Return [x, y] of the center of cell containing provided text 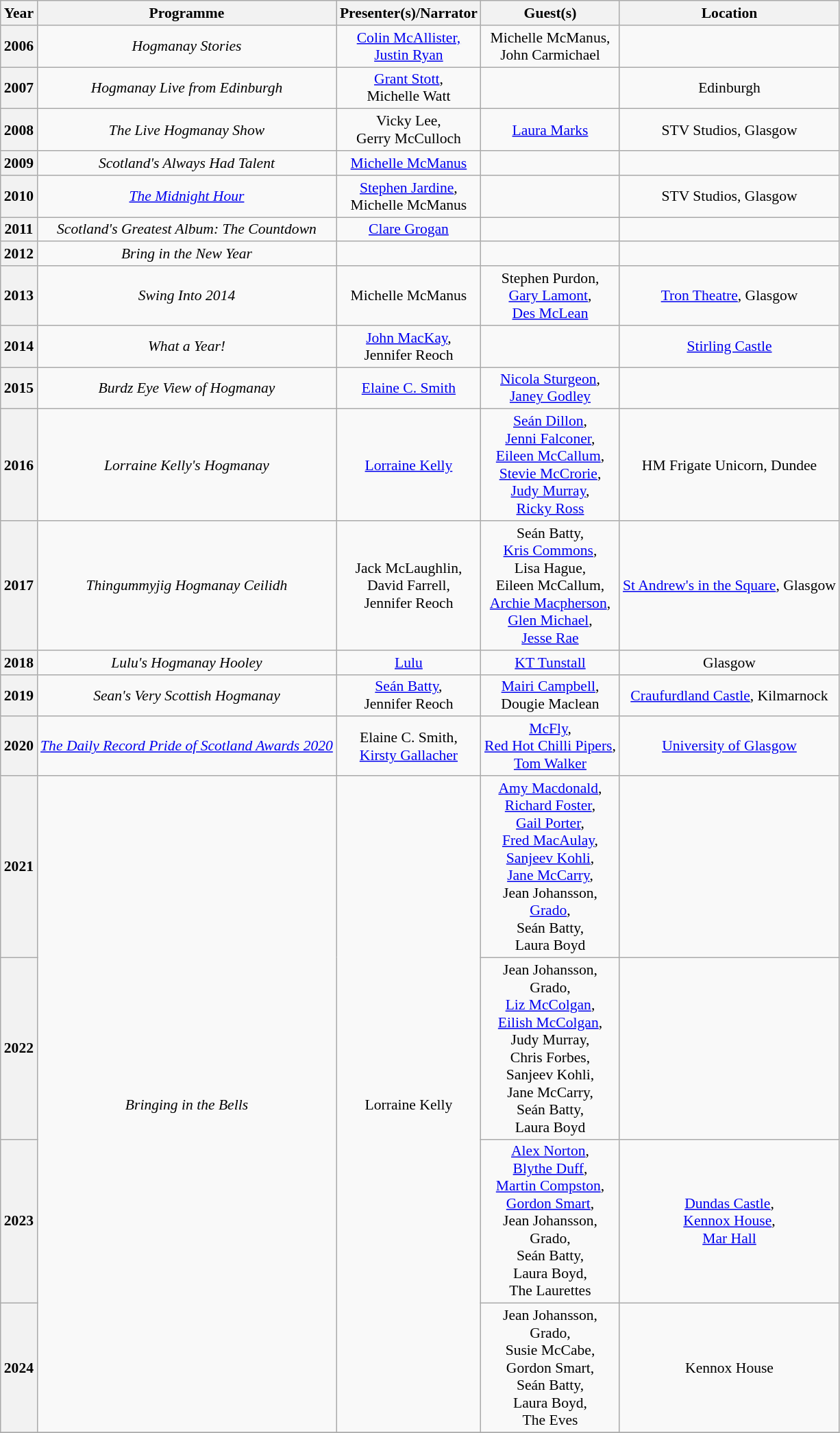
The Daily Record Pride of Scotland Awards 2020 [186, 747]
Craufurdland Castle, Kilmarnock [729, 695]
2009 [19, 163]
John MacKay,Jennifer Reoch [408, 347]
What a Year! [186, 347]
Lorraine Kelly's Hogmanay [186, 465]
Hogmanay Stories [186, 47]
The Midnight Hour [186, 196]
Stirling Castle [729, 347]
Mairi Campbell,Dougie Maclean [550, 695]
Scotland's Always Had Talent [186, 163]
Guest(s) [550, 13]
The Live Hogmanay Show [186, 130]
Bring in the New Year [186, 254]
Location [729, 13]
2011 [19, 230]
McFly,Red Hot Chilli Pipers,Tom Walker [550, 747]
2020 [19, 747]
Elaine C. Smith [408, 388]
2014 [19, 347]
2007 [19, 88]
Bringing in the Bells [186, 1104]
2006 [19, 47]
Michelle McManus,John Carmichael [550, 47]
KT Tunstall [550, 663]
Scotland's Greatest Album: The Countdown [186, 230]
St Andrew's in the Square, Glasgow [729, 585]
2008 [19, 130]
Elaine C. Smith,Kirsty Gallacher [408, 747]
Swing Into 2014 [186, 296]
Presenter(s)/Narrator [408, 13]
Alex Norton,Blythe Duff,Martin Compston,Gordon Smart,Jean Johansson,Grado,Seán Batty,Laura Boyd,The Laurettes [550, 1221]
Thingummyjig Hogmanay Ceilidh [186, 585]
Dundas Castle,Kennox House,Mar Hall [729, 1221]
Jack McLaughlin,David Farrell,Jennifer Reoch [408, 585]
2021 [19, 866]
Kennox House [729, 1368]
Lulu [408, 663]
Clare Grogan [408, 230]
Seán Dillon,Jenni Falconer,Eileen McCallum,Stevie McCrorie,Judy Murray,Ricky Ross [550, 465]
Edinburgh [729, 88]
Tron Theatre, Glasgow [729, 296]
Amy Macdonald,Richard Foster,Gail Porter,Fred MacAulay,Sanjeev Kohli,Jane McCarry,Jean Johansson,Grado,Seán Batty,Laura Boyd [550, 866]
University of Glasgow [729, 747]
Lulu's Hogmanay Hooley [186, 663]
Jean Johansson,Grado,Susie McCabe,Gordon Smart,Seán Batty,Laura Boyd,The Eves [550, 1368]
Jean Johansson,Grado,Liz McColgan,Eilish McColgan,Judy Murray,Chris Forbes,Sanjeev Kohli,Jane McCarry,Seán Batty,Laura Boyd [550, 1049]
2013 [19, 296]
2018 [19, 663]
Glasgow [729, 663]
2023 [19, 1221]
Hogmanay Live from Edinburgh [186, 88]
Vicky Lee,Gerry McCulloch [408, 130]
Seán Batty,Jennifer Reoch [408, 695]
Seán Batty,Kris Commons,Lisa Hague,Eileen McCallum,Archie Macpherson,Glen Michael,Jesse Rae [550, 585]
Programme [186, 13]
HM Frigate Unicorn, Dundee [729, 465]
Burdz Eye View of Hogmanay [186, 388]
2024 [19, 1368]
2010 [19, 196]
2017 [19, 585]
Laura Marks [550, 130]
2019 [19, 695]
Nicola Sturgeon,Janey Godley [550, 388]
Grant Stott,Michelle Watt [408, 88]
Year [19, 13]
2012 [19, 254]
2022 [19, 1049]
Sean's Very Scottish Hogmanay [186, 695]
2016 [19, 465]
2015 [19, 388]
Stephen Jardine,Michelle McManus [408, 196]
Stephen Purdon,Gary Lamont,Des McLean [550, 296]
Colin McAllister,Justin Ryan [408, 47]
